Scan for the cell matching the given text and deliver its [x, y] coordinate at center. 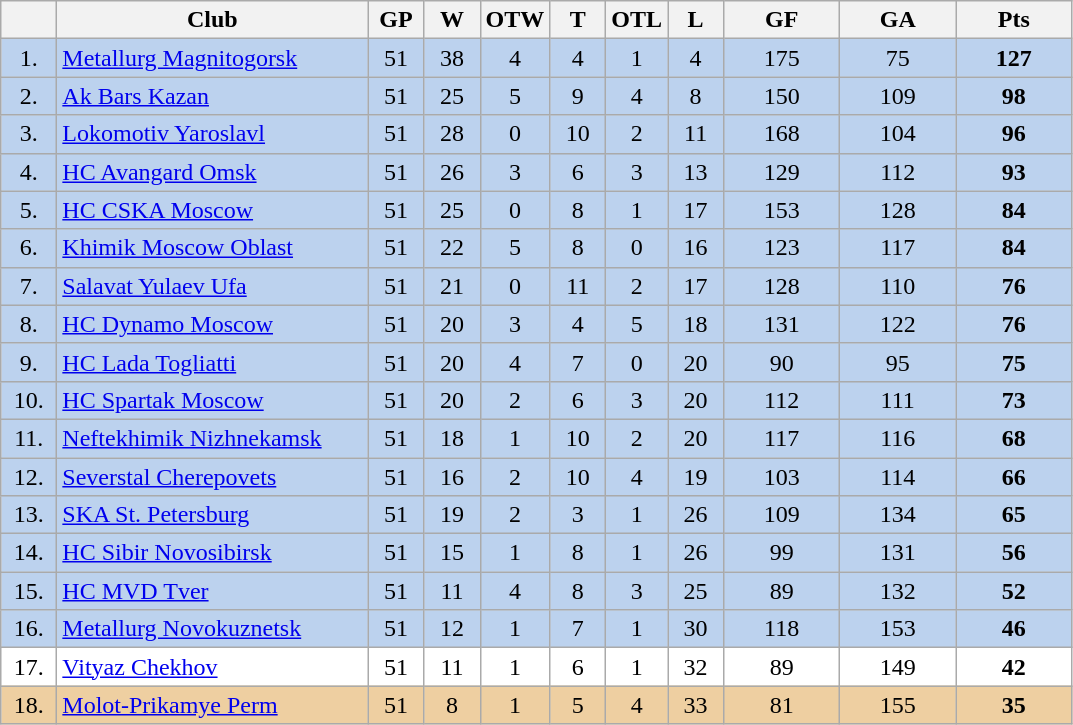
Khimik Moscow Oblast [212, 248]
46 [1014, 629]
Metallurg Novokuznetsk [212, 629]
111 [898, 400]
GF [782, 20]
8. [29, 324]
28 [452, 134]
14. [29, 553]
Metallurg Magnitogorsk [212, 58]
96 [1014, 134]
12. [29, 477]
93 [1014, 172]
118 [782, 629]
W [452, 20]
Neftekhimik Nizhnekamsk [212, 438]
35 [1014, 705]
Ak Bars Kazan [212, 96]
3. [29, 134]
T [578, 20]
13. [29, 515]
16. [29, 629]
73 [1014, 400]
30 [696, 629]
103 [782, 477]
Lokomotiv Yaroslavl [212, 134]
Salavat Yulaev Ufa [212, 286]
168 [782, 134]
150 [782, 96]
GP [396, 20]
17. [29, 667]
38 [452, 58]
HC MVD Tver [212, 591]
9. [29, 362]
Pts [1014, 20]
22 [452, 248]
15. [29, 591]
134 [898, 515]
32 [696, 667]
GA [898, 20]
15 [452, 553]
114 [898, 477]
SKA St. Petersburg [212, 515]
HC Avangard Omsk [212, 172]
Molot-Prikamye Perm [212, 705]
HC Dynamo Moscow [212, 324]
175 [782, 58]
4. [29, 172]
9 [578, 96]
99 [782, 553]
L [696, 20]
129 [782, 172]
HC Sibir Novosibirsk [212, 553]
66 [1014, 477]
90 [782, 362]
OTW [515, 20]
155 [898, 705]
149 [898, 667]
127 [1014, 58]
21 [452, 286]
1. [29, 58]
104 [898, 134]
Vityaz Chekhov [212, 667]
5. [29, 210]
33 [696, 705]
7. [29, 286]
122 [898, 324]
OTL [637, 20]
81 [782, 705]
HC Lada Togliatti [212, 362]
132 [898, 591]
56 [1014, 553]
42 [1014, 667]
HC Spartak Moscow [212, 400]
123 [782, 248]
2. [29, 96]
HC CSKA Moscow [212, 210]
6. [29, 248]
65 [1014, 515]
98 [1014, 96]
10. [29, 400]
18. [29, 705]
Club [212, 20]
13 [696, 172]
95 [898, 362]
52 [1014, 591]
110 [898, 286]
11. [29, 438]
12 [452, 629]
Severstal Cherepovets [212, 477]
116 [898, 438]
68 [1014, 438]
